Provide the (x, y) coordinate of the cell's center where the given text is located.  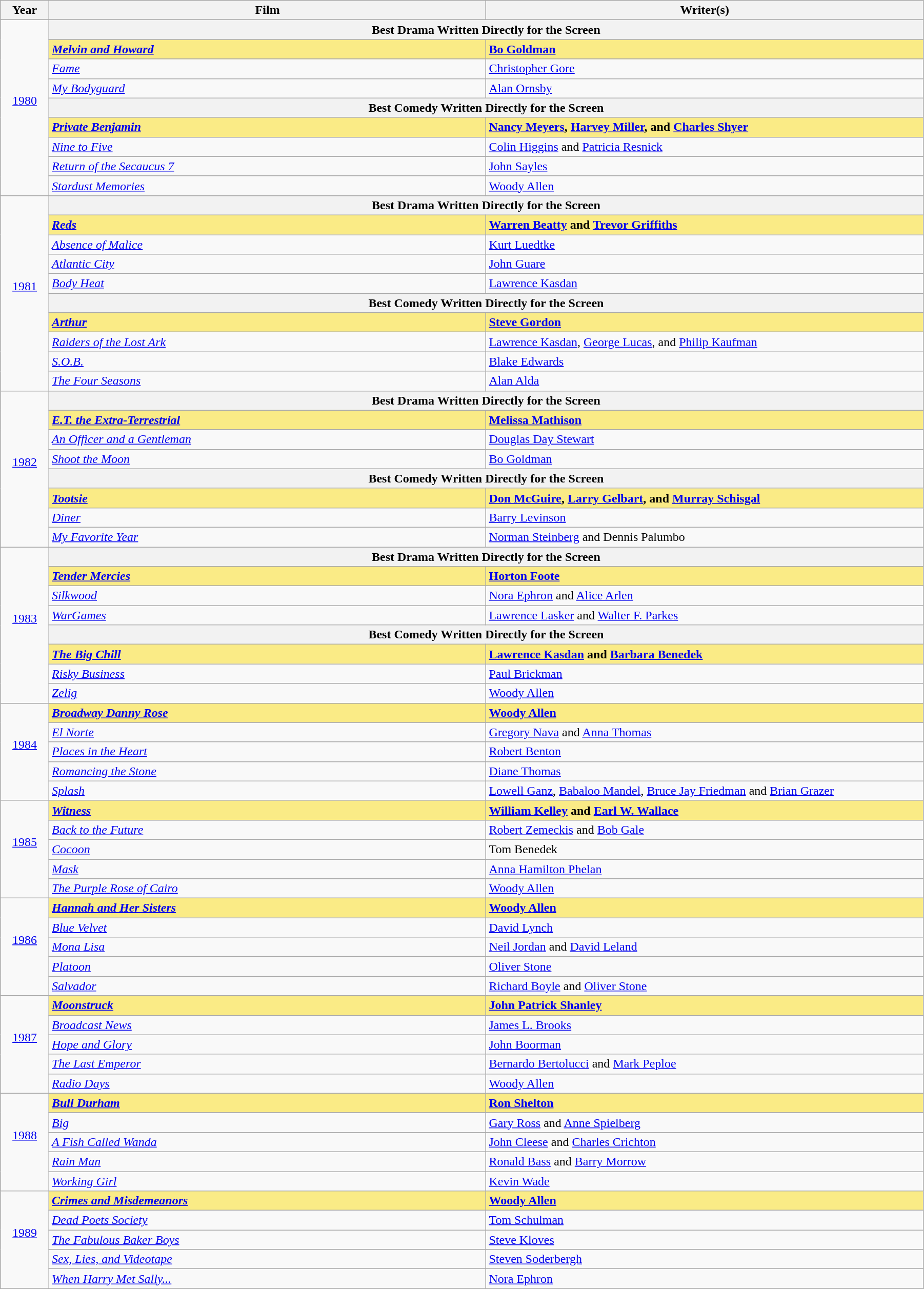
John Patrick Shanley (705, 1005)
El Norte (267, 732)
Mask (267, 869)
Steve Kloves (705, 1240)
Witness (267, 810)
Absence of Malice (267, 245)
1980 (25, 108)
The Last Emperor (267, 1064)
Alan Alda (705, 381)
The Fabulous Baker Boys (267, 1240)
Gary Ross and Anne Spielberg (705, 1122)
The Purple Rose of Cairo (267, 889)
Dead Poets Society (267, 1220)
Melvin and Howard (267, 49)
Horton Foote (705, 576)
The Four Seasons (267, 381)
Kevin Wade (705, 1181)
William Kelley and Earl W. Wallace (705, 810)
Melissa Mathison (705, 420)
Warren Beatty and Trevor Griffiths (705, 225)
Broadcast News (267, 1025)
Diner (267, 517)
Hope and Glory (267, 1044)
Big (267, 1122)
The Big Chill (267, 654)
Ron Shelton (705, 1103)
Neil Jordan and David Leland (705, 947)
1988 (25, 1142)
Risky Business (267, 674)
1981 (25, 293)
1989 (25, 1240)
Year (25, 10)
A Fish Called Wanda (267, 1142)
1982 (25, 469)
David Lynch (705, 928)
Platoon (267, 966)
Nancy Meyers, Harvey Miller, and Charles Shyer (705, 127)
Nora Ephron (705, 1279)
Diane Thomas (705, 771)
Bull Durham (267, 1103)
When Harry Met Sally... (267, 1279)
Nora Ephron and Alice Arlen (705, 596)
Return of the Secaucus 7 (267, 166)
Ronald Bass and Barry Morrow (705, 1161)
Back to the Future (267, 830)
John Boorman (705, 1044)
Salvador (267, 986)
Working Girl (267, 1181)
1984 (25, 752)
John Sayles (705, 166)
Robert Benton (705, 752)
James L. Brooks (705, 1025)
Hannah and Her Sisters (267, 908)
Romancing the Stone (267, 771)
Lawrence Kasdan and Barbara Benedek (705, 654)
Raiders of the Lost Ark (267, 342)
Cocoon (267, 849)
My Favorite Year (267, 537)
Film (267, 10)
Writer(s) (705, 10)
Oliver Stone (705, 966)
Kurt Luedtke (705, 245)
Gregory Nava and Anna Thomas (705, 732)
Moonstruck (267, 1005)
Shoot the Moon (267, 459)
Places in the Heart (267, 752)
Zelig (267, 693)
Radio Days (267, 1083)
Lowell Ganz, Babaloo Mandel, Bruce Jay Friedman and Brian Grazer (705, 791)
Splash (267, 791)
1985 (25, 849)
Steven Soderbergh (705, 1259)
1987 (25, 1044)
Christopher Gore (705, 69)
Reds (267, 225)
Broadway Danny Rose (267, 713)
Douglas Day Stewart (705, 439)
Fame (267, 69)
Stardust Memories (267, 186)
Blue Velvet (267, 928)
Robert Zemeckis and Bob Gale (705, 830)
Don McGuire, Larry Gelbart, and Murray Schisgal (705, 498)
An Officer and a Gentleman (267, 439)
Rain Man (267, 1161)
Atlantic City (267, 264)
Tootsie (267, 498)
Bernardo Bertolucci and Mark Peploe (705, 1064)
Crimes and Misdemeanors (267, 1201)
Tom Schulman (705, 1220)
Steve Gordon (705, 323)
WarGames (267, 615)
Barry Levinson (705, 517)
Mona Lisa (267, 947)
Colin Higgins and Patricia Resnick (705, 147)
Paul Brickman (705, 674)
Richard Boyle and Oliver Stone (705, 986)
Lawrence Kasdan, George Lucas, and Philip Kaufman (705, 342)
John Cleese and Charles Crichton (705, 1142)
1983 (25, 625)
John Guare (705, 264)
Arthur (267, 323)
Blake Edwards (705, 361)
Body Heat (267, 284)
Sex, Lies, and Videotape (267, 1259)
Lawrence Lasker and Walter F. Parkes (705, 615)
1986 (25, 947)
Private Benjamin (267, 127)
S.O.B. (267, 361)
Norman Steinberg and Dennis Palumbo (705, 537)
Tom Benedek (705, 849)
Silkwood (267, 596)
My Bodyguard (267, 88)
Alan Ornsby (705, 88)
Tender Mercies (267, 576)
Lawrence Kasdan (705, 284)
Nine to Five (267, 147)
Anna Hamilton Phelan (705, 869)
E.T. the Extra-Terrestrial (267, 420)
